Capture the cell that displays the provided text and extract its [X, Y] central coordinate. 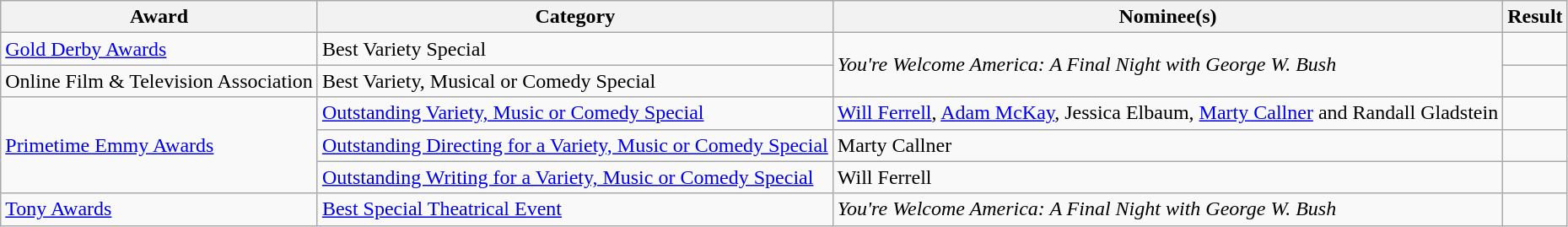
Marty Callner [1167, 145]
Primetime Emmy Awards [159, 145]
Best Variety Special [575, 49]
Best Variety, Musical or Comedy Special [575, 81]
Outstanding Variety, Music or Comedy Special [575, 113]
Will Ferrell [1167, 177]
Will Ferrell, Adam McKay, Jessica Elbaum, Marty Callner and Randall Gladstein [1167, 113]
Nominee(s) [1167, 17]
Outstanding Directing for a Variety, Music or Comedy Special [575, 145]
Gold Derby Awards [159, 49]
Result [1535, 17]
Outstanding Writing for a Variety, Music or Comedy Special [575, 177]
Tony Awards [159, 209]
Best Special Theatrical Event [575, 209]
Award [159, 17]
Online Film & Television Association [159, 81]
Category [575, 17]
